For the text-containing cell, return its midpoint in (X, Y) coordinate format. 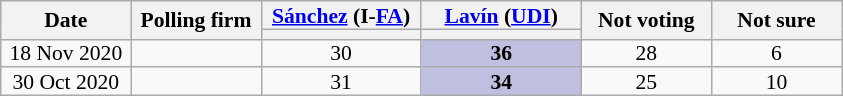
34 (501, 82)
30 (341, 53)
6 (776, 53)
36 (501, 53)
28 (646, 53)
31 (341, 82)
Polling firm (196, 20)
25 (646, 82)
Not voting (646, 20)
18 Nov 2020 (66, 53)
Not sure (776, 20)
30 Oct 2020 (66, 82)
10 (776, 82)
Sánchez (I-FA) (341, 15)
Date (66, 20)
Lavín (UDI) (501, 15)
